Provide the [x, y] coordinate of the cell's center where the given text is located.  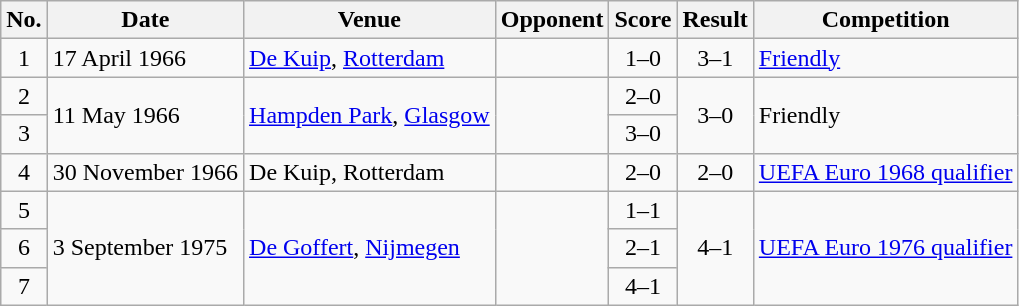
7 [24, 286]
1–0 [643, 58]
3 [24, 134]
11 May 1966 [145, 115]
30 November 1966 [145, 172]
3–1 [715, 58]
2–1 [643, 248]
Score [643, 20]
2 [24, 96]
3 September 1975 [145, 248]
Opponent [552, 20]
Result [715, 20]
Venue [370, 20]
UEFA Euro 1968 qualifier [886, 172]
17 April 1966 [145, 58]
No. [24, 20]
5 [24, 210]
4 [24, 172]
Competition [886, 20]
1 [24, 58]
1–1 [643, 210]
6 [24, 248]
UEFA Euro 1976 qualifier [886, 248]
Date [145, 20]
De Goffert, Nijmegen [370, 248]
Hampden Park, Glasgow [370, 115]
